Locate the cell with the specified text and output its (X, Y) center coordinate. 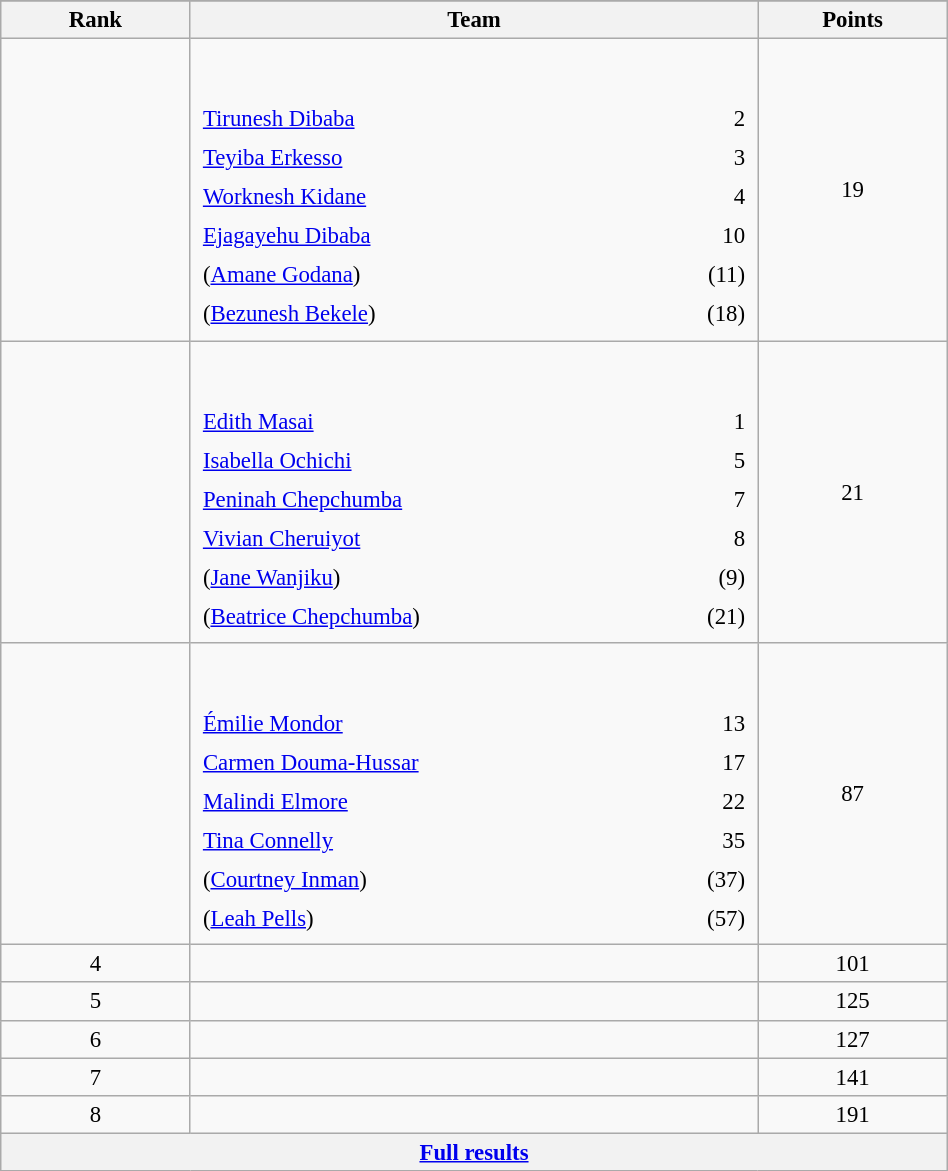
(Bezunesh Bekele) (416, 314)
Ejagayehu Dibaba (416, 236)
(9) (702, 577)
Team (474, 20)
(21) (702, 616)
(11) (694, 275)
6 (96, 1039)
(18) (694, 314)
Carmen Douma-Hussar (424, 762)
125 (852, 1002)
19 (852, 190)
Edith Masai (425, 421)
10 (694, 236)
Émilie Mondor (424, 723)
35 (702, 840)
127 (852, 1039)
Teyiba Erkesso (416, 158)
Full results (474, 1152)
(37) (702, 880)
1 (702, 421)
Points (852, 20)
101 (852, 964)
Tirunesh Dibaba 2 Teyiba Erkesso 3 Worknesh Kidane 4 Ejagayehu Dibaba 10 (Amane Godana) (11) (Bezunesh Bekele) (18) (474, 190)
2 (694, 119)
Émilie Mondor 13 Carmen Douma-Hussar 17 Malindi Elmore 22 Tina Connelly 35 (Courtney Inman) (37) (Leah Pells) (57) (474, 794)
(Beatrice Chepchumba) (425, 616)
141 (852, 1077)
Tirunesh Dibaba (416, 119)
3 (694, 158)
Worknesh Kidane (416, 197)
87 (852, 794)
(Amane Godana) (416, 275)
21 (852, 492)
Edith Masai 1 Isabella Ochichi 5 Peninah Chepchumba 7 Vivian Cheruiyot 8 (Jane Wanjiku) (9) (Beatrice Chepchumba) (21) (474, 492)
(Leah Pells) (424, 919)
(Jane Wanjiku) (425, 577)
Peninah Chepchumba (425, 499)
191 (852, 1114)
Vivian Cheruiyot (425, 538)
17 (702, 762)
Isabella Ochichi (425, 460)
22 (702, 801)
(57) (702, 919)
(Courtney Inman) (424, 880)
Rank (96, 20)
Tina Connelly (424, 840)
13 (702, 723)
Malindi Elmore (424, 801)
